Find where the given text appears and provide that cell's center as [X, Y] coordinate. 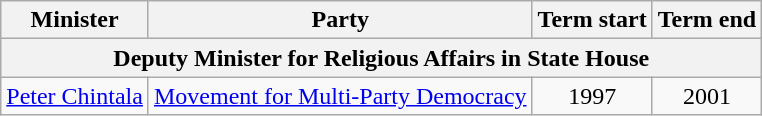
Movement for Multi-Party Democracy [340, 96]
Term start [592, 20]
Peter Chintala [75, 96]
2001 [707, 96]
Term end [707, 20]
Minister [75, 20]
1997 [592, 96]
Party [340, 20]
Deputy Minister for Religious Affairs in State House [382, 58]
